Extract the [x, y] coordinate from the center of the cell holding the provided text.  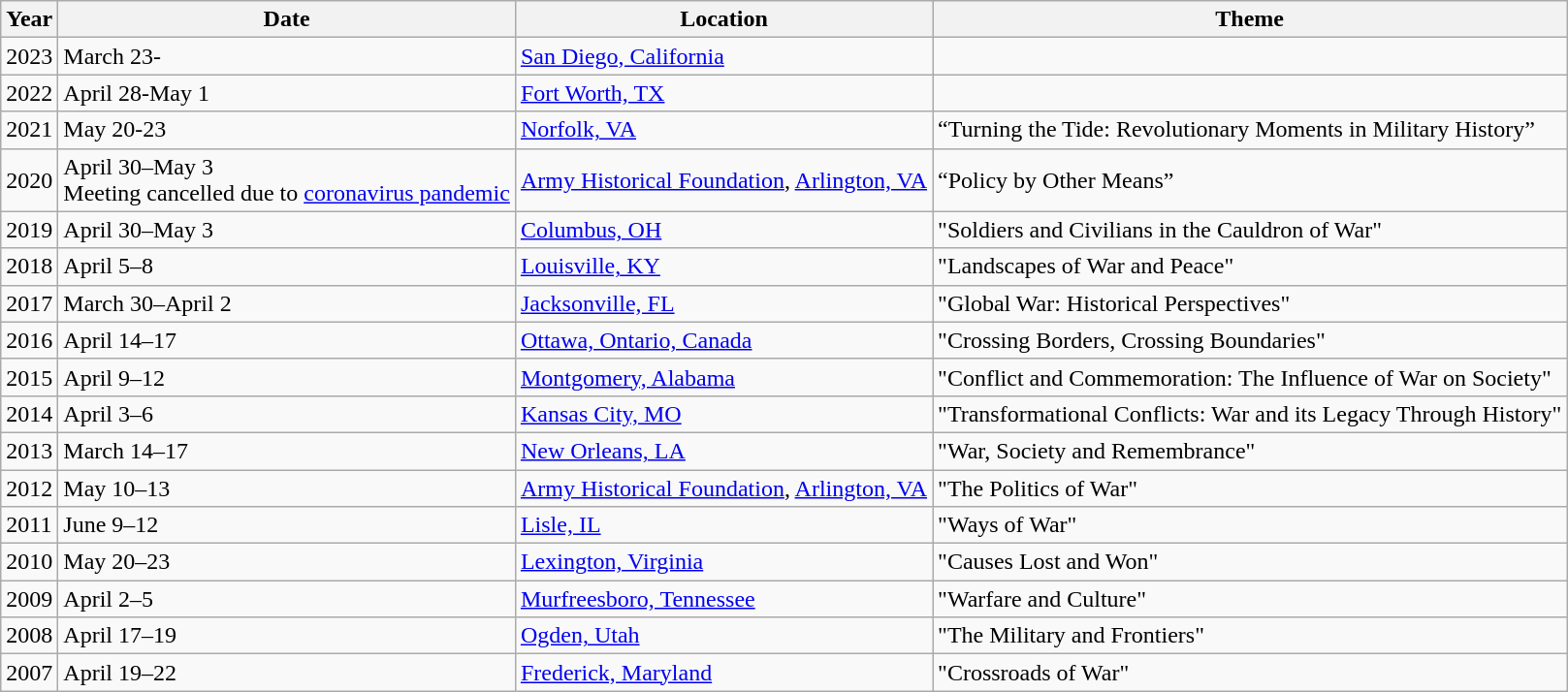
"Soldiers and Civilians in the Cauldron of War" [1250, 230]
March 14–17 [287, 451]
2016 [29, 340]
"The Military and Frontiers" [1250, 636]
Date [287, 19]
“Policy by Other Means” [1250, 180]
"Landscapes of War and Peace" [1250, 267]
April 30–May 3 [287, 230]
April 2–5 [287, 599]
2021 [29, 130]
May 10–13 [287, 488]
2010 [29, 562]
"Ways of War" [1250, 525]
“Turning the Tide: Revolutionary Moments in Military History” [1250, 130]
2007 [29, 673]
2023 [29, 56]
April 19–22 [287, 673]
2020 [29, 180]
April 17–19 [287, 636]
"Warfare and Culture" [1250, 599]
Fort Worth, TX [723, 93]
"War, Society and Remembrance" [1250, 451]
Year [29, 19]
Lisle, IL [723, 525]
2011 [29, 525]
New Orleans, LA [723, 451]
May 20-23 [287, 130]
April 5–8 [287, 267]
Louisville, KY [723, 267]
2017 [29, 303]
April 9–12 [287, 377]
2013 [29, 451]
June 9–12 [287, 525]
2015 [29, 377]
April 28-May 1 [287, 93]
"Crossing Borders, Crossing Boundaries" [1250, 340]
2008 [29, 636]
April 14–17 [287, 340]
"Causes Lost and Won" [1250, 562]
Theme [1250, 19]
2018 [29, 267]
Ogden, Utah [723, 636]
Montgomery, Alabama [723, 377]
Jacksonville, FL [723, 303]
April 3–6 [287, 414]
Frederick, Maryland [723, 673]
March 23- [287, 56]
"Global War: Historical Perspectives" [1250, 303]
Norfolk, VA [723, 130]
"Crossroads of War" [1250, 673]
2014 [29, 414]
Kansas City, MO [723, 414]
"Transformational Conflicts: War and its Legacy Through History" [1250, 414]
Ottawa, Ontario, Canada [723, 340]
"Conflict and Commemoration: The Influence of War on Society" [1250, 377]
2019 [29, 230]
March 30–April 2 [287, 303]
Location [723, 19]
2009 [29, 599]
Columbus, OH [723, 230]
San Diego, California [723, 56]
2012 [29, 488]
2022 [29, 93]
April 30–May 3Meeting cancelled due to coronavirus pandemic [287, 180]
Murfreesboro, Tennessee [723, 599]
"The Politics of War" [1250, 488]
May 20–23 [287, 562]
Lexington, Virginia [723, 562]
